Capture the cell that displays the provided text and extract its [x, y] central coordinate. 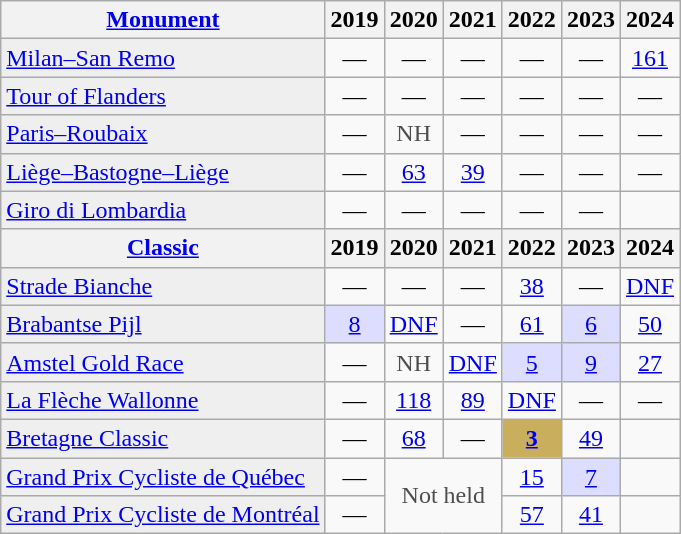
63 [414, 172]
Milan–San Remo [163, 58]
118 [414, 400]
5 [532, 362]
Liège–Bastogne–Liège [163, 172]
Not held [443, 496]
89 [472, 400]
La Flèche Wallonne [163, 400]
27 [650, 362]
7 [590, 477]
15 [532, 477]
38 [532, 286]
Brabantse Pijl [163, 324]
Grand Prix Cycliste de Québec [163, 477]
3 [532, 438]
Amstel Gold Race [163, 362]
39 [472, 172]
49 [590, 438]
Paris–Roubaix [163, 134]
41 [590, 515]
50 [650, 324]
8 [354, 324]
Classic [163, 248]
Tour of Flanders [163, 96]
61 [532, 324]
6 [590, 324]
161 [650, 58]
Grand Prix Cycliste de Montréal [163, 515]
Giro di Lombardia [163, 210]
9 [590, 362]
Bretagne Classic [163, 438]
57 [532, 515]
Monument [163, 20]
68 [414, 438]
Strade Bianche [163, 286]
